Provide the (x, y) coordinate of the cell's center where the given text is located.  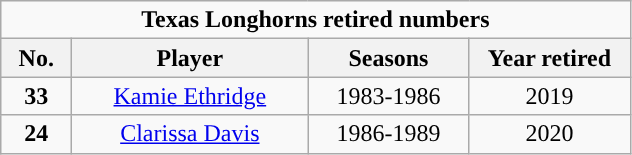
33 (36, 96)
Seasons (388, 58)
2020 (550, 134)
Clarissa Davis (190, 134)
24 (36, 134)
Player (190, 58)
2019 (550, 96)
Texas Longhorns retired numbers (316, 20)
Kamie Ethridge (190, 96)
1983-1986 (388, 96)
Year retired (550, 58)
No. (36, 58)
1986-1989 (388, 134)
